For the text-containing cell, return its midpoint in [x, y] coordinate format. 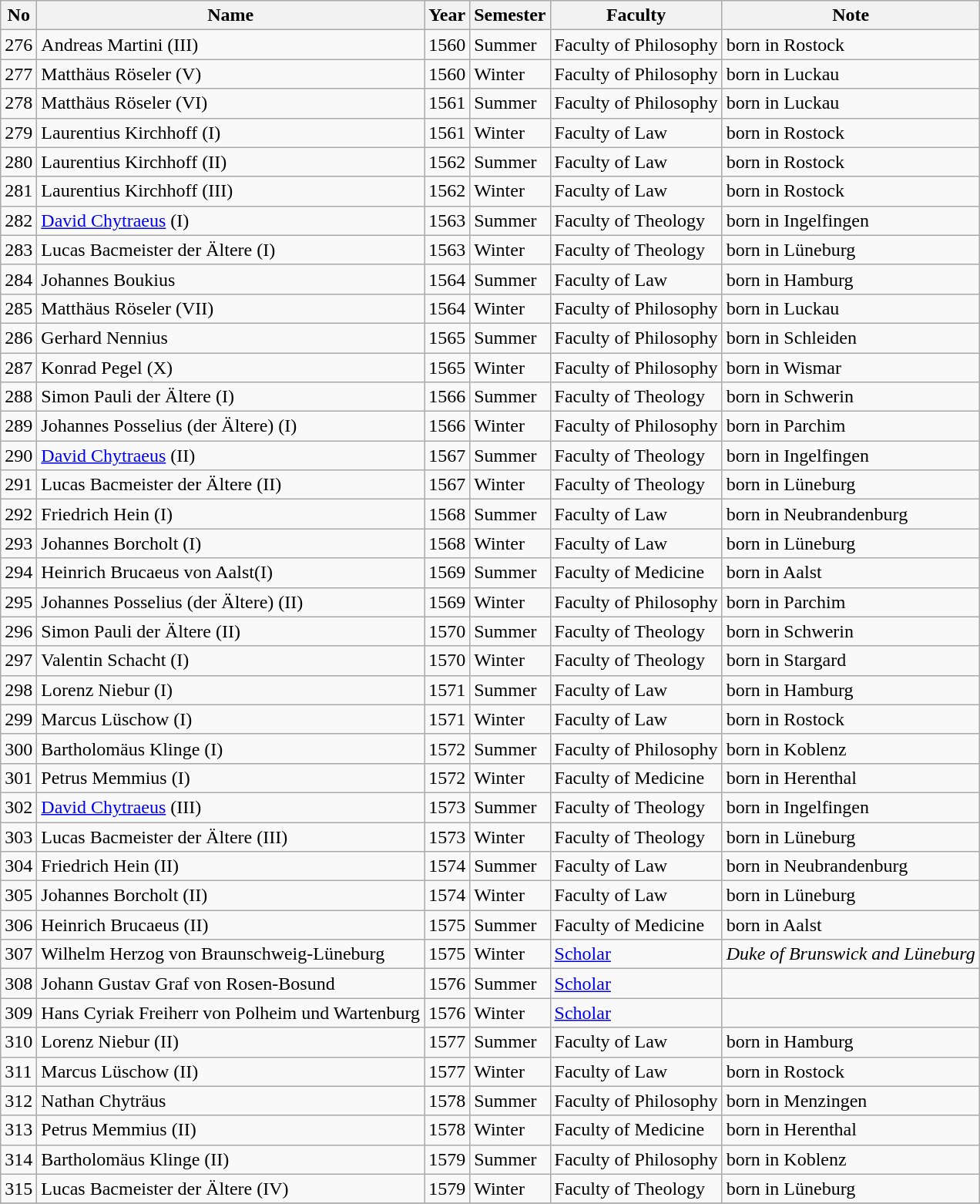
Matthäus Röseler (VI) [231, 103]
300 [18, 748]
312 [18, 1101]
born in Stargard [851, 661]
Lorenz Niebur (I) [231, 690]
Simon Pauli der Ältere (I) [231, 397]
Laurentius Kirchhoff (I) [231, 133]
Lorenz Niebur (II) [231, 1042]
Lucas Bacmeister der Ältere (III) [231, 836]
276 [18, 45]
Lucas Bacmeister der Ältere (IV) [231, 1189]
Name [231, 15]
David Chytraeus (III) [231, 807]
Laurentius Kirchhoff (II) [231, 162]
David Chytraeus (I) [231, 220]
293 [18, 543]
Friedrich Hein (I) [231, 514]
295 [18, 602]
314 [18, 1159]
309 [18, 1013]
278 [18, 103]
Heinrich Brucaeus von Aalst(I) [231, 573]
No [18, 15]
Marcus Lüschow (I) [231, 719]
303 [18, 836]
Petrus Memmius (I) [231, 778]
Semester [510, 15]
294 [18, 573]
Friedrich Hein (II) [231, 866]
born in Wismar [851, 368]
287 [18, 368]
307 [18, 954]
Johannes Boukius [231, 279]
310 [18, 1042]
315 [18, 1189]
Duke of Brunswick and Lüneburg [851, 954]
305 [18, 896]
296 [18, 631]
299 [18, 719]
Matthäus Röseler (VII) [231, 308]
Note [851, 15]
Johannes Posselius (der Ältere) (I) [231, 426]
Gerhard Nennius [231, 338]
Nathan Chyträus [231, 1101]
282 [18, 220]
292 [18, 514]
Matthäus Röseler (V) [231, 74]
Lucas Bacmeister der Ältere (II) [231, 485]
Valentin Schacht (I) [231, 661]
297 [18, 661]
302 [18, 807]
Bartholomäus Klinge (II) [231, 1159]
311 [18, 1071]
Johannes Borcholt (II) [231, 896]
290 [18, 456]
280 [18, 162]
David Chytraeus (II) [231, 456]
304 [18, 866]
Hans Cyriak Freiherr von Polheim und Wartenburg [231, 1013]
Konrad Pegel (X) [231, 368]
Bartholomäus Klinge (I) [231, 748]
Simon Pauli der Ältere (II) [231, 631]
313 [18, 1130]
284 [18, 279]
286 [18, 338]
born in Menzingen [851, 1101]
291 [18, 485]
Wilhelm Herzog von Braunschweig-Lüneburg [231, 954]
281 [18, 191]
Johannes Posselius (der Ältere) (II) [231, 602]
Faculty [636, 15]
Johannes Borcholt (I) [231, 543]
Andreas Martini (III) [231, 45]
Heinrich Brucaeus (II) [231, 925]
Marcus Lüschow (II) [231, 1071]
Laurentius Kirchhoff (III) [231, 191]
Johann Gustav Graf von Rosen-Bosund [231, 984]
308 [18, 984]
279 [18, 133]
Petrus Memmius (II) [231, 1130]
288 [18, 397]
born in Schleiden [851, 338]
277 [18, 74]
301 [18, 778]
Lucas Bacmeister der Ältere (I) [231, 250]
Year [447, 15]
285 [18, 308]
289 [18, 426]
298 [18, 690]
283 [18, 250]
306 [18, 925]
